Scan for the cell matching the given text and deliver its [x, y] coordinate at center. 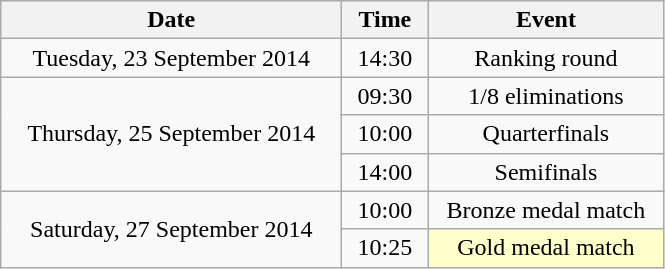
1/8 eliminations [546, 96]
Quarterfinals [546, 134]
Bronze medal match [546, 210]
10:25 [385, 248]
Thursday, 25 September 2014 [172, 134]
Event [546, 20]
14:00 [385, 172]
09:30 [385, 96]
Gold medal match [546, 248]
Saturday, 27 September 2014 [172, 229]
Time [385, 20]
Date [172, 20]
Ranking round [546, 58]
Tuesday, 23 September 2014 [172, 58]
Semifinals [546, 172]
14:30 [385, 58]
